Capture the cell that displays the provided text and extract its (X, Y) central coordinate. 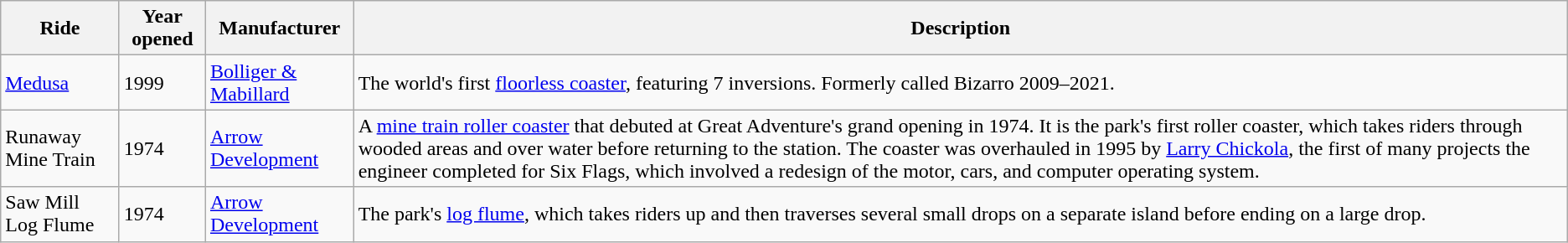
The world's first floorless coaster, featuring 7 inversions. Formerly called Bizarro 2009–2021. (960, 82)
Year opened (162, 28)
Medusa (60, 82)
1999 (162, 82)
Runaway Mine Train (60, 148)
Ride (60, 28)
Bolliger & Mabillard (280, 82)
The park's log flume, which takes riders up and then traverses several small drops on a separate island before ending on a large drop. (960, 215)
Saw Mill Log Flume (60, 215)
Manufacturer (280, 28)
Description (960, 28)
